For the text-containing cell, return its midpoint in (x, y) coordinate format. 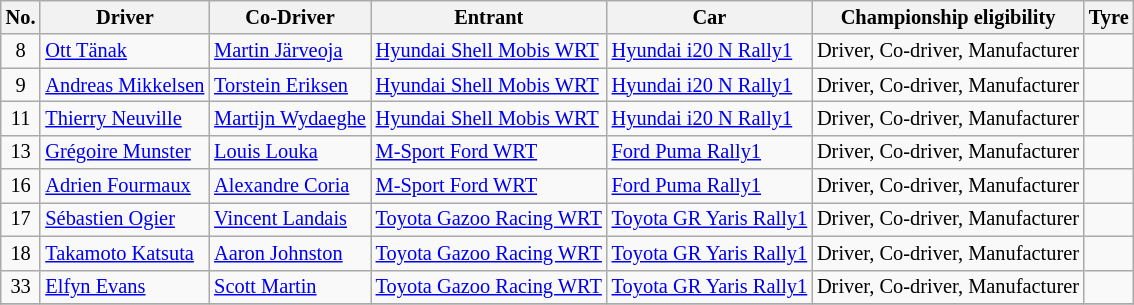
Thierry Neuville (124, 118)
Elfyn Evans (124, 287)
Andreas Mikkelsen (124, 85)
Aaron Johnston (290, 253)
Grégoire Munster (124, 152)
Torstein Eriksen (290, 85)
Sébastien Ogier (124, 219)
Car (710, 17)
8 (21, 51)
Entrant (489, 17)
Championship eligibility (948, 17)
Takamoto Katsuta (124, 253)
Martijn Wydaeghe (290, 118)
Tyre (1109, 17)
33 (21, 287)
Driver (124, 17)
11 (21, 118)
Scott Martin (290, 287)
18 (21, 253)
No. (21, 17)
9 (21, 85)
Louis Louka (290, 152)
Alexandre Coria (290, 186)
Vincent Landais (290, 219)
Adrien Fourmaux (124, 186)
Ott Tänak (124, 51)
Co-Driver (290, 17)
16 (21, 186)
13 (21, 152)
17 (21, 219)
Martin Järveoja (290, 51)
